Search for the cell housing the specified text and yield its (x, y) center coordinate. 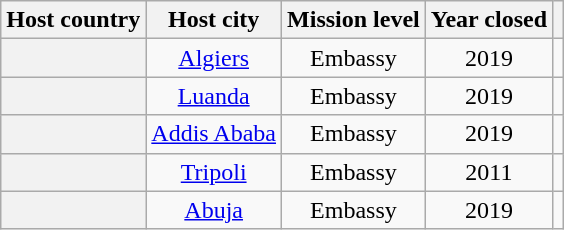
Mission level (354, 20)
Addis Ababa (214, 134)
Algiers (214, 58)
Host country (74, 20)
Year closed (488, 20)
Tripoli (214, 172)
Luanda (214, 96)
Abuja (214, 210)
Host city (214, 20)
2011 (488, 172)
